Find where the given text appears and provide that cell's center as [X, Y] coordinate. 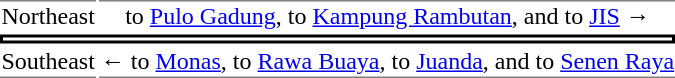
to Pulo Gadung, to Kampung Rambutan, and to JIS → [387, 16]
← to Monas, to Rawa Buaya, to Juanda, and to Senen Raya [387, 62]
Southeast [48, 62]
Northeast [48, 16]
